Find where the given text appears and provide that cell's center as (x, y) coordinate. 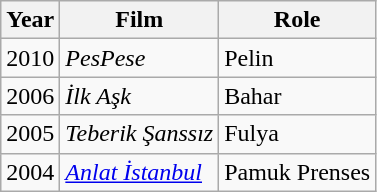
2006 (30, 96)
Teberik Şanssız (140, 134)
2005 (30, 134)
Anlat İstanbul (140, 172)
Bahar (298, 96)
2010 (30, 58)
Film (140, 20)
Year (30, 20)
Fulya (298, 134)
Pamuk Prenses (298, 172)
İlk Aşk (140, 96)
Role (298, 20)
PesPese (140, 58)
Pelin (298, 58)
2004 (30, 172)
